Pinpoint the cell where the given text exists, returning its [X, Y] midpoint coordinate. 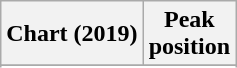
Peakposition [189, 34]
Chart (2019) [72, 34]
